Detect which cell encompasses the target text, then output its (x, y) center coordinate. 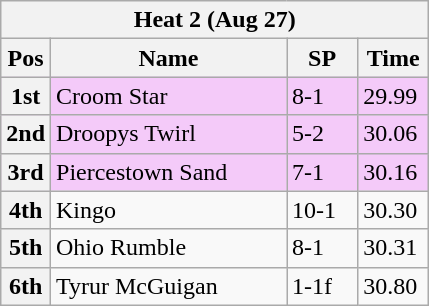
30.06 (394, 134)
Croom Star (169, 96)
Kingo (169, 210)
Heat 2 (Aug 27) (215, 20)
7-1 (322, 172)
Ohio Rumble (169, 248)
30.31 (394, 248)
1st (26, 96)
Time (394, 58)
6th (26, 286)
Piercestown Sand (169, 172)
1-1f (322, 286)
Name (169, 58)
29.99 (394, 96)
30.80 (394, 286)
10-1 (322, 210)
5th (26, 248)
SP (322, 58)
4th (26, 210)
2nd (26, 134)
Droopys Twirl (169, 134)
30.16 (394, 172)
30.30 (394, 210)
5-2 (322, 134)
Pos (26, 58)
3rd (26, 172)
Tyrur McGuigan (169, 286)
